Pinpoint the cell where the given text exists, returning its [X, Y] midpoint coordinate. 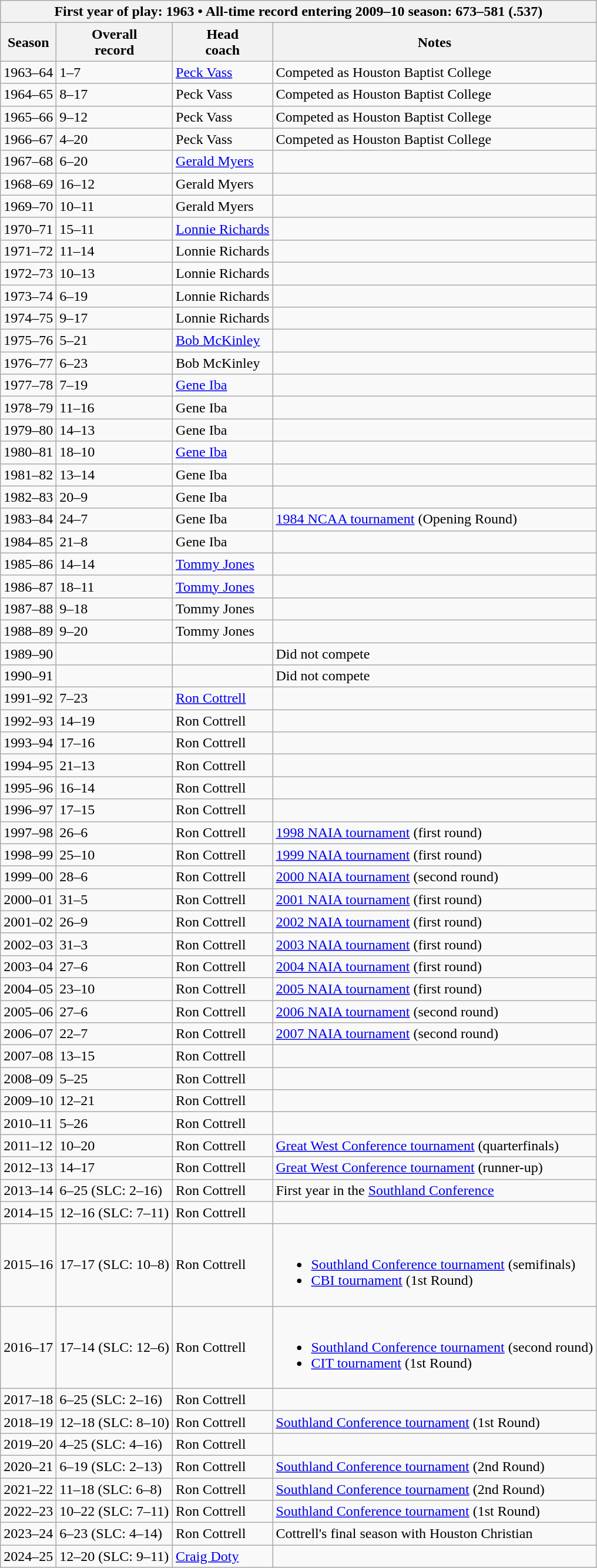
1984–85 [28, 542]
2001 NAIA tournament (first round) [435, 899]
5–21 [115, 341]
1991–92 [28, 699]
Cottrell's final season with Houston Christian [435, 1534]
2021–22 [28, 1489]
Craig Doty [223, 1556]
5–26 [115, 1123]
16–12 [115, 184]
11–14 [115, 251]
1998–99 [28, 855]
26–6 [115, 832]
9–18 [115, 609]
1965–66 [28, 117]
1982–83 [28, 497]
15–11 [115, 229]
1976–77 [28, 363]
1–7 [115, 72]
17–14 (SLC: 12–6) [115, 1347]
14–14 [115, 564]
23–10 [115, 989]
2002 NAIA tournament (first round) [435, 922]
Great West Conference tournament (quarterfinals) [435, 1146]
11–16 [115, 408]
20–9 [115, 497]
10–13 [115, 273]
Great West Conference tournament (runner-up) [435, 1168]
1980–81 [28, 452]
2009–10 [28, 1101]
10–20 [115, 1146]
12–16 (SLC: 7–11) [115, 1213]
2017–18 [28, 1399]
2018–19 [28, 1422]
1988–89 [28, 631]
First year in the Southland Conference [435, 1190]
2019–20 [28, 1444]
18–11 [115, 586]
1997–98 [28, 832]
2012–13 [28, 1168]
9–17 [115, 318]
2004–05 [28, 989]
Headcoach [223, 42]
24–7 [115, 519]
13–15 [115, 1056]
2003–04 [28, 966]
1971–72 [28, 251]
1967–68 [28, 162]
16–14 [115, 788]
1998 NAIA tournament (first round) [435, 832]
1994–95 [28, 765]
First year of play: 1963 • All-time record entering 2009–10 season: 673–581 (.537) [298, 12]
10–11 [115, 206]
1975–76 [28, 341]
18–10 [115, 452]
1992–93 [28, 721]
1974–75 [28, 318]
2006 NAIA tournament (second round) [435, 1011]
21–8 [115, 542]
13–14 [115, 475]
2005 NAIA tournament (first round) [435, 989]
1966–67 [28, 139]
2002–03 [28, 944]
1984 NCAA tournament (Opening Round) [435, 519]
2004 NAIA tournament (first round) [435, 966]
1979–80 [28, 430]
14–19 [115, 721]
2011–12 [28, 1146]
2023–24 [28, 1534]
1969–70 [28, 206]
2007–08 [28, 1056]
1972–73 [28, 273]
1999 NAIA tournament (first round) [435, 855]
28–6 [115, 877]
2016–17 [28, 1347]
17–15 [115, 810]
1985–86 [28, 564]
2006–07 [28, 1034]
2000–01 [28, 899]
17–17 (SLC: 10–8) [115, 1265]
31–5 [115, 899]
1993–94 [28, 743]
2007 NAIA tournament (second round) [435, 1034]
1973–74 [28, 296]
2020–21 [28, 1466]
1981–82 [28, 475]
Southland Conference tournament (second round)CIT tournament (1st Round) [435, 1347]
Season [28, 42]
5–25 [115, 1079]
1987–88 [28, 609]
1995–96 [28, 788]
8–17 [115, 95]
17–16 [115, 743]
6–20 [115, 162]
1983–84 [28, 519]
22–7 [115, 1034]
6–23 [115, 363]
6–23 (SLC: 4–14) [115, 1534]
2022–23 [28, 1512]
1990–91 [28, 676]
2014–15 [28, 1213]
14–17 [115, 1168]
12–21 [115, 1101]
1986–87 [28, 586]
1968–69 [28, 184]
1964–65 [28, 95]
25–10 [115, 855]
Overallrecord [115, 42]
12–18 (SLC: 8–10) [115, 1422]
2003 NAIA tournament (first round) [435, 944]
10–22 (SLC: 7–11) [115, 1512]
2015–16 [28, 1265]
11–18 (SLC: 6–8) [115, 1489]
1989–90 [28, 654]
7–23 [115, 699]
14–13 [115, 430]
2005–06 [28, 1011]
1970–71 [28, 229]
2010–11 [28, 1123]
Notes [435, 42]
9–20 [115, 631]
9–12 [115, 117]
1963–64 [28, 72]
12–20 (SLC: 9–11) [115, 1556]
2000 NAIA tournament (second round) [435, 877]
6–19 [115, 296]
2013–14 [28, 1190]
1996–97 [28, 810]
2008–09 [28, 1079]
4–20 [115, 139]
1999–00 [28, 877]
Southland Conference tournament (semifinals)CBI tournament (1st Round) [435, 1265]
2024–25 [28, 1556]
26–9 [115, 922]
31–3 [115, 944]
7–19 [115, 385]
21–13 [115, 765]
1977–78 [28, 385]
1978–79 [28, 408]
4–25 (SLC: 4–16) [115, 1444]
6–19 (SLC: 2–13) [115, 1466]
2001–02 [28, 922]
